Output the [x, y] coordinate of the center of the cell containing the given text.  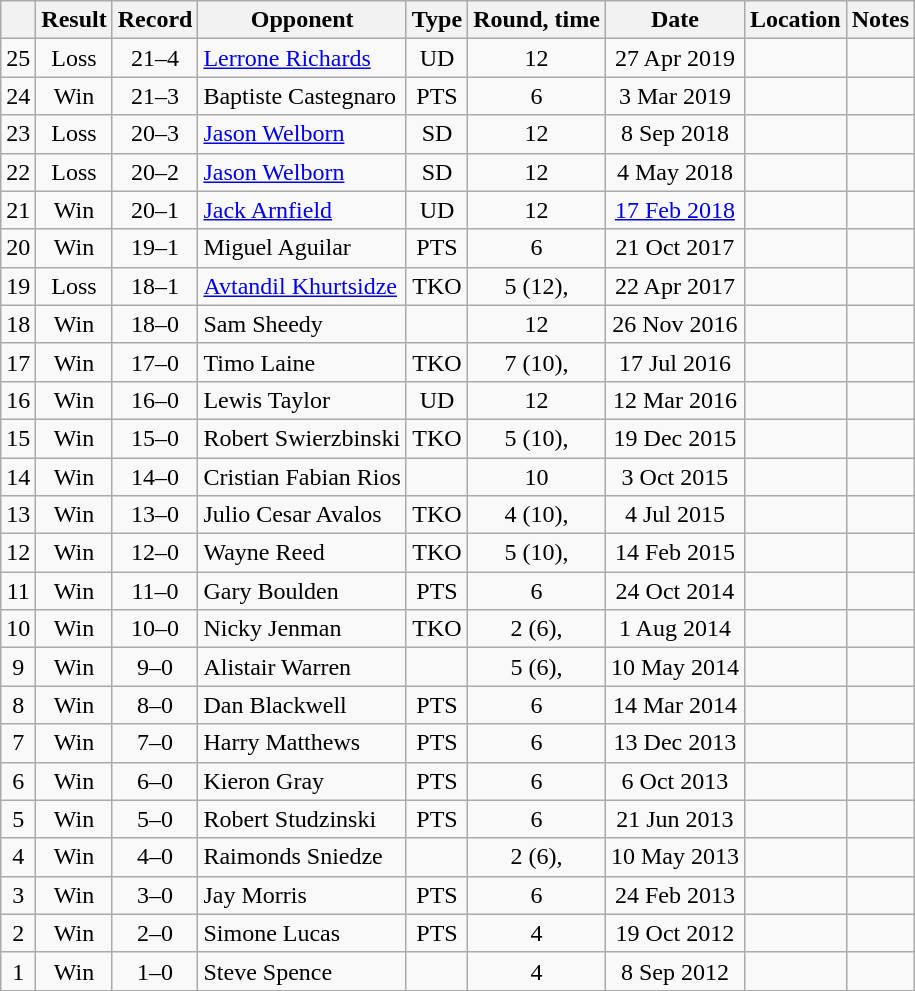
6–0 [155, 781]
5–0 [155, 819]
20–1 [155, 210]
5 (12), [537, 286]
17 Feb 2018 [674, 210]
Wayne Reed [302, 553]
17 Jul 2016 [674, 362]
25 [18, 58]
7 [18, 743]
21 Oct 2017 [674, 248]
Round, time [537, 20]
14 Mar 2014 [674, 705]
Record [155, 20]
12–0 [155, 553]
3 Oct 2015 [674, 477]
Lerrone Richards [302, 58]
Robert Studzinski [302, 819]
Dan Blackwell [302, 705]
12 Mar 2016 [674, 400]
3 Mar 2019 [674, 96]
20 [18, 248]
17–0 [155, 362]
18–0 [155, 324]
18–1 [155, 286]
Nicky Jenman [302, 629]
Jay Morris [302, 895]
2 [18, 933]
13 [18, 515]
21–3 [155, 96]
11 [18, 591]
1–0 [155, 971]
Miguel Aguilar [302, 248]
1 [18, 971]
10–0 [155, 629]
Robert Swierzbinski [302, 438]
Simone Lucas [302, 933]
3 [18, 895]
Cristian Fabian Rios [302, 477]
Alistair Warren [302, 667]
5 (6), [537, 667]
10 May 2013 [674, 857]
19 [18, 286]
Raimonds Sniedze [302, 857]
Timo Laine [302, 362]
19 Dec 2015 [674, 438]
7 (10), [537, 362]
Julio Cesar Avalos [302, 515]
13 Dec 2013 [674, 743]
Kieron Gray [302, 781]
Gary Boulden [302, 591]
Jack Arnfield [302, 210]
20–3 [155, 134]
4 (10), [537, 515]
4–0 [155, 857]
6 Oct 2013 [674, 781]
5 [18, 819]
4 May 2018 [674, 172]
Harry Matthews [302, 743]
19–1 [155, 248]
8 [18, 705]
2–0 [155, 933]
14 [18, 477]
17 [18, 362]
20–2 [155, 172]
24 Feb 2013 [674, 895]
15–0 [155, 438]
3–0 [155, 895]
Avtandil Khurtsidze [302, 286]
Result [74, 20]
22 Apr 2017 [674, 286]
Opponent [302, 20]
9 [18, 667]
21 [18, 210]
Lewis Taylor [302, 400]
16 [18, 400]
1 Aug 2014 [674, 629]
8 Sep 2012 [674, 971]
Baptiste Castegnaro [302, 96]
19 Oct 2012 [674, 933]
15 [18, 438]
13–0 [155, 515]
4 Jul 2015 [674, 515]
18 [18, 324]
14–0 [155, 477]
Location [795, 20]
22 [18, 172]
24 Oct 2014 [674, 591]
23 [18, 134]
10 May 2014 [674, 667]
16–0 [155, 400]
26 Nov 2016 [674, 324]
Date [674, 20]
Type [436, 20]
Notes [880, 20]
27 Apr 2019 [674, 58]
21 Jun 2013 [674, 819]
7–0 [155, 743]
Steve Spence [302, 971]
11–0 [155, 591]
21–4 [155, 58]
Sam Sheedy [302, 324]
9–0 [155, 667]
14 Feb 2015 [674, 553]
24 [18, 96]
8 Sep 2018 [674, 134]
8–0 [155, 705]
